Search for the cell housing the specified text and yield its (X, Y) center coordinate. 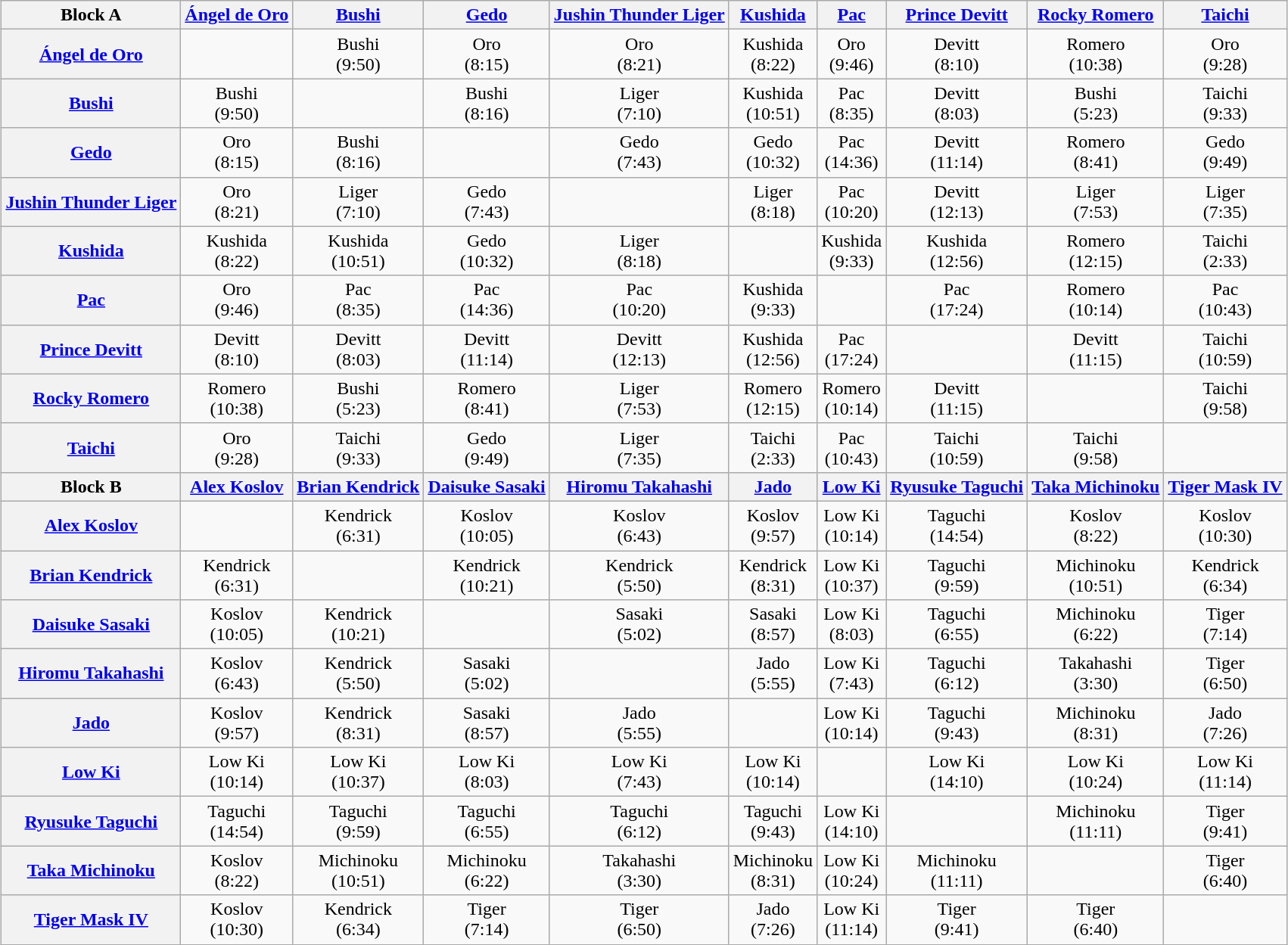
Block A (91, 15)
Block B (91, 486)
